Scan for the cell matching the given text and deliver its [x, y] coordinate at center. 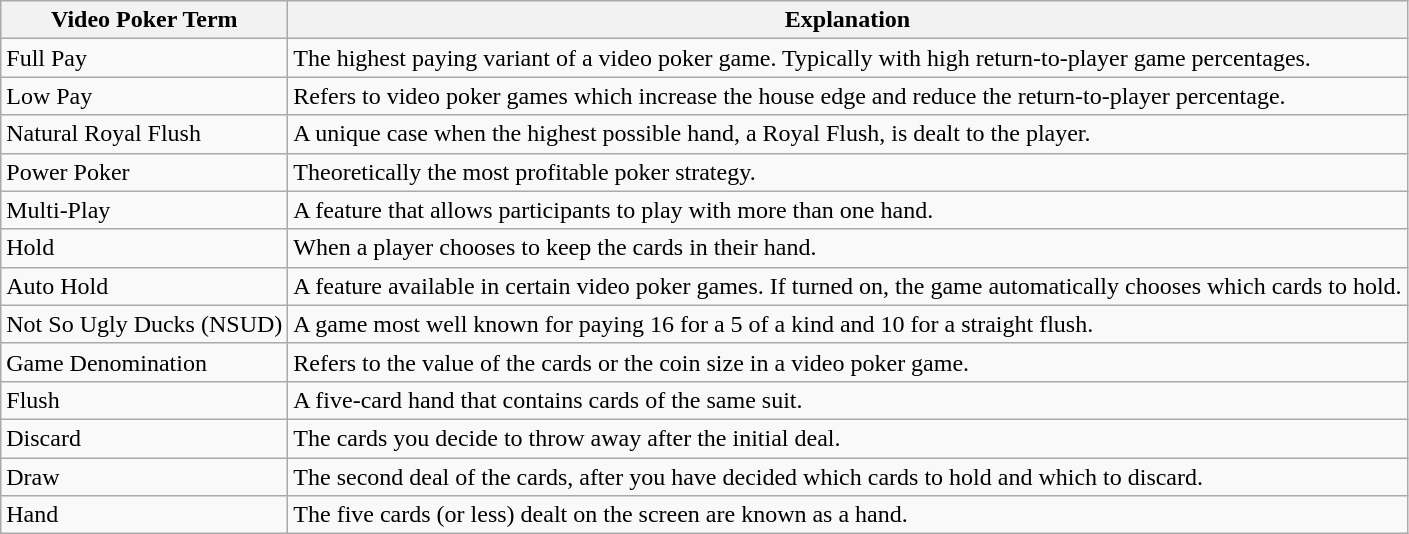
Hold [144, 248]
The five cards (or less) dealt on the screen are known as a hand. [848, 515]
When a player chooses to keep the cards in their hand. [848, 248]
A feature that allows participants to play with more than one hand. [848, 210]
Refers to the value of the cards or the coin size in a video poker game. [848, 362]
Natural Royal Flush [144, 134]
Refers to video poker games which increase the house edge and reduce the return-to-player percentage. [848, 96]
A five-card hand that contains cards of the same suit. [848, 400]
Theoretically the most profitable poker strategy. [848, 172]
Discard [144, 438]
Explanation [848, 20]
Power Poker [144, 172]
Low Pay [144, 96]
The highest paying variant of a video poker game. Typically with high return-to-player game percentages. [848, 58]
A game most well known for paying 16 for a 5 of a kind and 10 for a straight flush. [848, 324]
Full Pay [144, 58]
Video Poker Term [144, 20]
Draw [144, 477]
Hand [144, 515]
Flush [144, 400]
Not So Ugly Ducks (NSUD) [144, 324]
The second deal of the cards, after you have decided which cards to hold and which to discard. [848, 477]
Multi-Play [144, 210]
Auto Hold [144, 286]
A unique case when the highest possible hand, a Royal Flush, is dealt to the player. [848, 134]
A feature available in certain video poker games. If turned on, the game automatically chooses which cards to hold. [848, 286]
The cards you decide to throw away after the initial deal. [848, 438]
Game Denomination [144, 362]
